Provide the [x, y] coordinate of the cell's center where the given text is located.  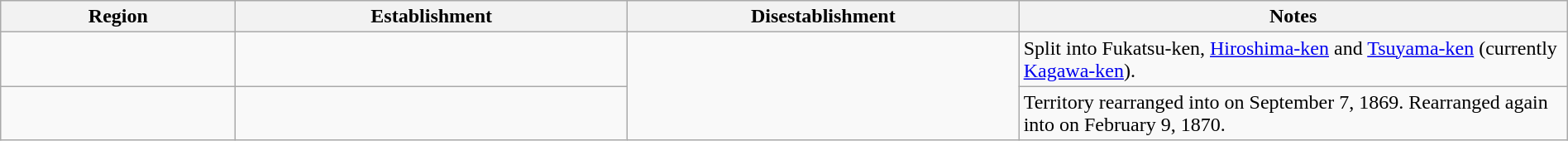
Split into Fukatsu-ken, Hiroshima-ken and Tsuyama-ken (currently Kagawa-ken). [1293, 60]
Disestablishment [824, 17]
Establishment [432, 17]
Notes [1293, 17]
Territory rearranged into on September 7, 1869. Rearranged again into on February 9, 1870. [1293, 113]
Region [118, 17]
